Output the [x, y] coordinate of the center of the cell containing the given text.  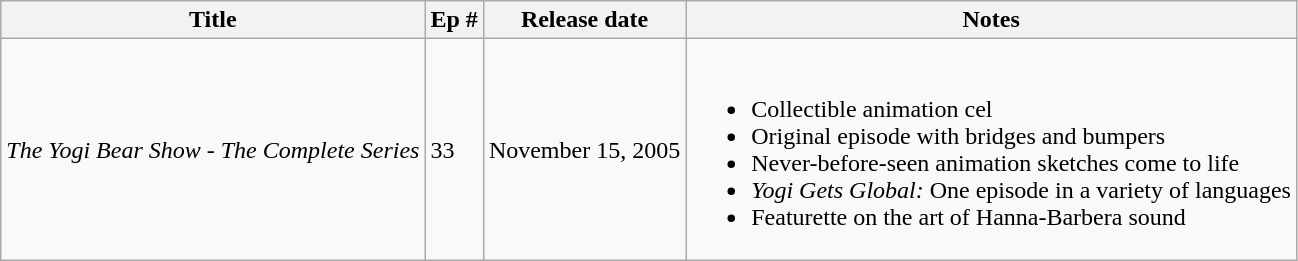
33 [454, 150]
Release date [584, 20]
Notes [992, 20]
Title [213, 20]
The Yogi Bear Show - The Complete Series [213, 150]
Ep # [454, 20]
November 15, 2005 [584, 150]
